Scan for the cell matching the given text and deliver its [x, y] coordinate at center. 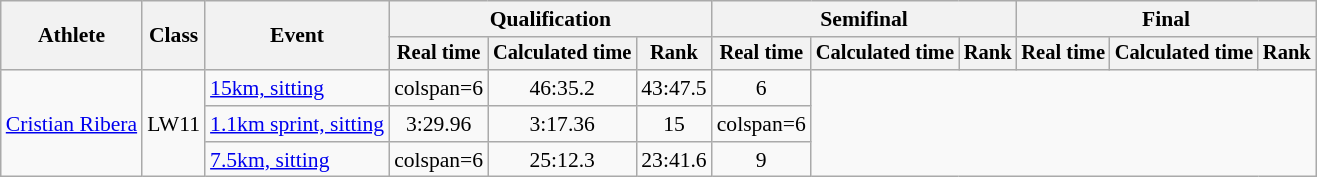
46:35.2 [562, 88]
3:17.36 [562, 124]
Semifinal [864, 19]
Final [1166, 19]
1.1km sprint, sitting [297, 124]
Cristian Ribera [72, 124]
Athlete [72, 36]
Qualification [550, 19]
Class [174, 36]
3:29.96 [438, 124]
43:47.5 [674, 88]
15 [674, 124]
15km, sitting [297, 88]
6 [762, 88]
Event [297, 36]
LW11 [174, 124]
